Pinpoint the cell where the given text exists, returning its (X, Y) midpoint coordinate. 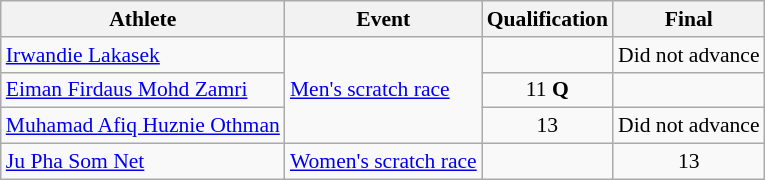
Men's scratch race (384, 90)
Eiman Firdaus Mohd Zamri (143, 90)
Qualification (548, 19)
Muhamad Afiq Huznie Othman (143, 126)
Athlete (143, 19)
Final (689, 19)
Irwandie Lakasek (143, 55)
Women's scratch race (384, 162)
Ju Pha Som Net (143, 162)
11 Q (548, 90)
Event (384, 19)
